Provide the [X, Y] coordinate of the cell's center where the given text is located.  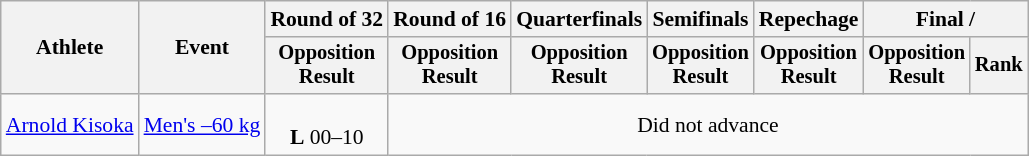
Arnold Kisoka [70, 124]
Quarterfinals [579, 19]
Round of 32 [326, 19]
Men's –60 kg [202, 124]
Final / [945, 19]
Event [202, 48]
Rank [999, 66]
Round of 16 [450, 19]
Repechage [809, 19]
L 00–10 [326, 124]
Did not advance [708, 124]
Semifinals [700, 19]
Athlete [70, 48]
